Scan for the cell matching the given text and deliver its [X, Y] coordinate at center. 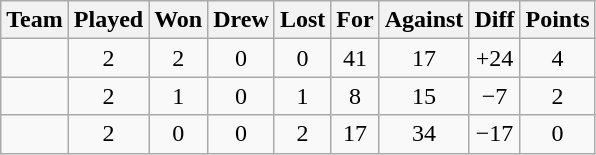
Won [178, 20]
Drew [242, 20]
Lost [302, 20]
For [355, 20]
34 [424, 134]
Diff [494, 20]
41 [355, 58]
4 [558, 58]
15 [424, 96]
8 [355, 96]
+24 [494, 58]
Team [35, 20]
−7 [494, 96]
Points [558, 20]
−17 [494, 134]
Against [424, 20]
Played [108, 20]
